Extract the [X, Y] coordinate from the center of the cell holding the provided text.  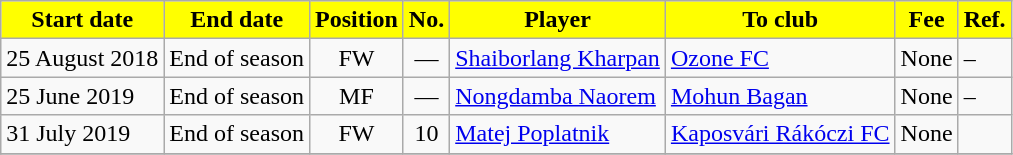
Shaiborlang Kharpan [558, 58]
Ref. [984, 20]
Matej Poplatnik [558, 134]
25 June 2019 [82, 96]
Start date [82, 20]
MF [357, 96]
End date [237, 20]
Player [558, 20]
31 July 2019 [82, 134]
25 August 2018 [82, 58]
Ozone FC [780, 58]
No. [426, 20]
Kaposvári Rákóczi FC [780, 134]
10 [426, 134]
To club [780, 20]
Position [357, 20]
Mohun Bagan [780, 96]
Nongdamba Naorem [558, 96]
Fee [926, 20]
